Detect which cell encompasses the target text, then output its (X, Y) center coordinate. 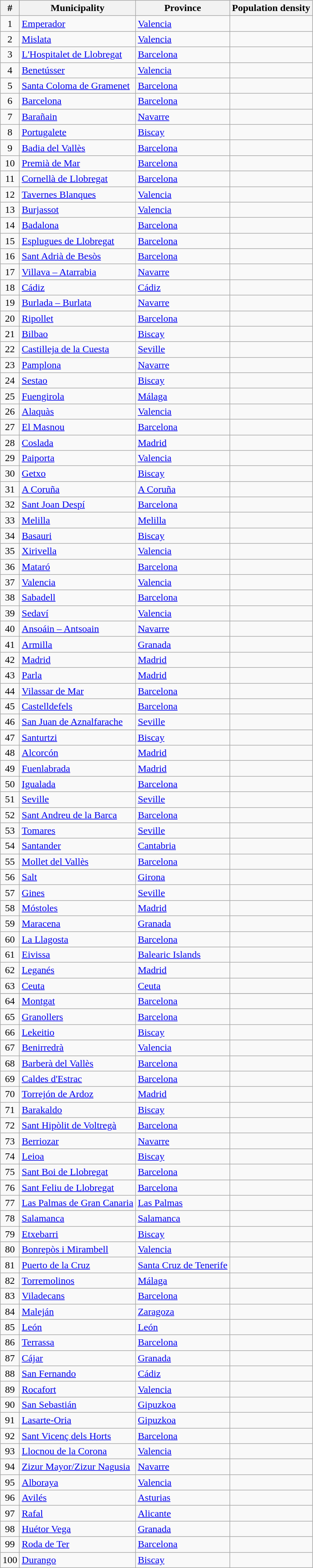
12 (10, 194)
Puerto de la Cruz (78, 1265)
Viladecans (78, 1296)
6 (10, 101)
57 (10, 892)
14 (10, 225)
43 (10, 675)
24 (10, 380)
35 (10, 551)
83 (10, 1296)
Lekeitio (78, 1032)
La Llagosta (78, 939)
33 (10, 520)
96 (10, 1498)
Barañain (78, 117)
15 (10, 241)
Balearic Islands (183, 955)
46 (10, 722)
Huétor Vega (78, 1529)
68 (10, 1063)
62 (10, 970)
Barberà del Vallès (78, 1063)
Sant Boi de Llobregat (78, 1172)
13 (10, 210)
28 (10, 442)
41 (10, 644)
29 (10, 458)
Roda de Ter (78, 1544)
San Sebastián (78, 1405)
38 (10, 598)
79 (10, 1234)
11 (10, 179)
Sestao (78, 380)
Getxo (78, 474)
34 (10, 536)
84 (10, 1312)
100 (10, 1560)
Eivissa (78, 955)
Sant Joan Despí (78, 505)
San Juan de Aznalfarache (78, 722)
Emperador (78, 24)
2 (10, 39)
Basauri (78, 536)
Gines (78, 892)
61 (10, 955)
Badia del Vallès (78, 148)
Montgat (78, 1001)
8 (10, 132)
49 (10, 769)
Durango (78, 1560)
Mollet del Vallès (78, 861)
48 (10, 753)
Santa Coloma de Gramenet (78, 86)
25 (10, 396)
Cantabria (183, 846)
76 (10, 1188)
Sant Vicenç dels Horts (78, 1435)
90 (10, 1405)
Coslada (78, 442)
42 (10, 660)
30 (10, 474)
Burlada – Burlata (78, 303)
94 (10, 1467)
26 (10, 411)
Las Palmas (183, 1203)
Granollers (78, 1017)
Cornellà de Llobregat (78, 179)
Fuengirola (78, 396)
L'Hospitalet de Llobregat (78, 55)
Bonrepòs i Mirambell (78, 1250)
Premià de Mar (78, 163)
Móstoles (78, 908)
Barakaldo (78, 1110)
Sant Adrià de Besòs (78, 256)
Municipality (78, 8)
Portugalete (78, 132)
60 (10, 939)
16 (10, 256)
Badalona (78, 225)
21 (10, 334)
Torrejón de Ardoz (78, 1094)
7 (10, 117)
47 (10, 738)
Benirredrà (78, 1048)
10 (10, 163)
59 (10, 923)
Lasarte-Oria (78, 1420)
Berriozar (78, 1141)
92 (10, 1435)
80 (10, 1250)
72 (10, 1125)
63 (10, 986)
Zaragoza (183, 1312)
56 (10, 877)
1 (10, 24)
36 (10, 567)
37 (10, 582)
3 (10, 55)
Tavernes Blanques (78, 194)
20 (10, 318)
Llocnou de la Corona (78, 1451)
88 (10, 1374)
85 (10, 1327)
32 (10, 505)
Xirivella (78, 551)
74 (10, 1156)
71 (10, 1110)
Santa Cruz de Tenerife (183, 1265)
54 (10, 846)
Castelldefels (78, 707)
75 (10, 1172)
40 (10, 629)
Ripollet (78, 318)
Villava – Atarrabia (78, 272)
Igualada (78, 784)
69 (10, 1079)
4 (10, 70)
Santander (78, 846)
Castilleja de la Cuesta (78, 349)
27 (10, 427)
86 (10, 1343)
Armilla (78, 644)
51 (10, 799)
San Fernando (78, 1374)
Alaquàs (78, 411)
Las Palmas de Gran Canaria (78, 1203)
Population density (271, 8)
Mataró (78, 567)
Terrassa (78, 1343)
Sedaví (78, 613)
67 (10, 1048)
Mislata (78, 39)
39 (10, 613)
97 (10, 1513)
Etxebarri (78, 1234)
Alcorcón (78, 753)
Paiporta (78, 458)
93 (10, 1451)
19 (10, 303)
Cájar (78, 1358)
22 (10, 349)
Benetússer (78, 70)
87 (10, 1358)
Tomares (78, 830)
58 (10, 908)
98 (10, 1529)
Parla (78, 675)
Bilbao (78, 334)
Sant Andreu de la Barca (78, 815)
Maleján (78, 1312)
9 (10, 148)
45 (10, 707)
18 (10, 287)
Maracena (78, 923)
64 (10, 1001)
53 (10, 830)
Esplugues de Llobregat (78, 241)
81 (10, 1265)
Zizur Mayor/Zizur Nagusia (78, 1467)
Province (183, 8)
Sant Feliu de Llobregat (78, 1188)
52 (10, 815)
# (10, 8)
Burjassot (78, 210)
66 (10, 1032)
Ansoáin – Antsoain (78, 629)
Pamplona (78, 365)
77 (10, 1203)
Salt (78, 877)
5 (10, 86)
Alboraya (78, 1482)
89 (10, 1389)
Leioa (78, 1156)
Asturias (183, 1498)
99 (10, 1544)
Sabadell (78, 598)
82 (10, 1281)
Sant Hipòlit de Voltregà (78, 1125)
Rafal (78, 1513)
Torremolinos (78, 1281)
78 (10, 1219)
73 (10, 1141)
Girona (183, 877)
95 (10, 1482)
55 (10, 861)
17 (10, 272)
65 (10, 1017)
50 (10, 784)
Alicante (183, 1513)
Rocafort (78, 1389)
Caldes d'Estrac (78, 1079)
23 (10, 365)
44 (10, 691)
Avilés (78, 1498)
Santurtzi (78, 738)
70 (10, 1094)
El Masnou (78, 427)
91 (10, 1420)
Fuenlabrada (78, 769)
31 (10, 489)
Vilassar de Mar (78, 691)
Leganés (78, 970)
